Search for the cell housing the specified text and yield its [x, y] center coordinate. 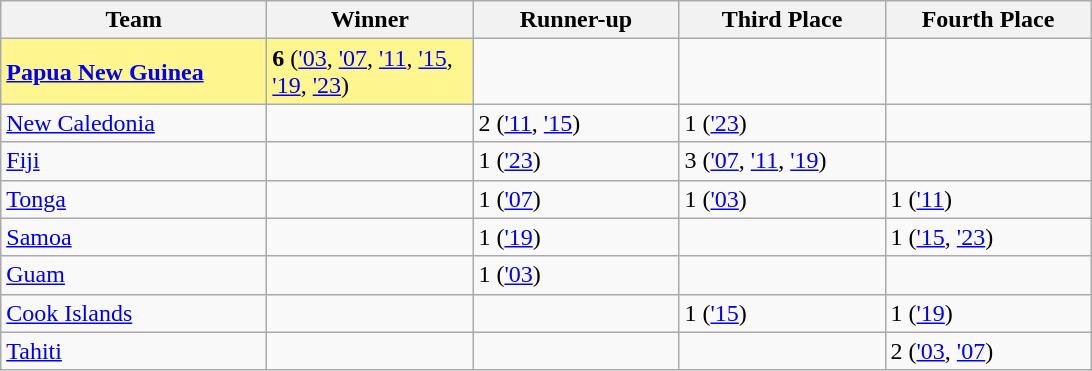
Cook Islands [134, 313]
2 ('11, '15) [576, 123]
Guam [134, 275]
3 ('07, '11, '19) [782, 161]
Samoa [134, 237]
1 ('11) [988, 199]
Papua New Guinea [134, 72]
Fiji [134, 161]
Tonga [134, 199]
Winner [370, 20]
Fourth Place [988, 20]
Runner-up [576, 20]
6 ('03, '07, '11, '15, '19, '23) [370, 72]
Team [134, 20]
1 ('15) [782, 313]
1 ('07) [576, 199]
Tahiti [134, 351]
1 ('15, '23) [988, 237]
Third Place [782, 20]
2 ('03, '07) [988, 351]
New Caledonia [134, 123]
